For the text-containing cell, return its midpoint in (X, Y) coordinate format. 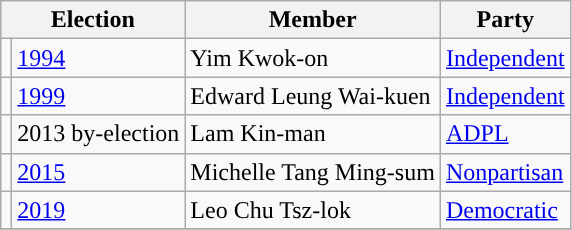
Election (93, 20)
Democratic (505, 210)
Edward Leung Wai-kuen (313, 96)
Party (505, 20)
2015 (98, 172)
1994 (98, 58)
1999 (98, 96)
2013 by-election (98, 134)
Yim Kwok-on (313, 58)
Nonpartisan (505, 172)
Michelle Tang Ming-sum (313, 172)
2019 (98, 210)
ADPL (505, 134)
Leo Chu Tsz-lok (313, 210)
Lam Kin-man (313, 134)
Member (313, 20)
